Determine the (x, y) coordinate at the center of the cell enclosing the given text.  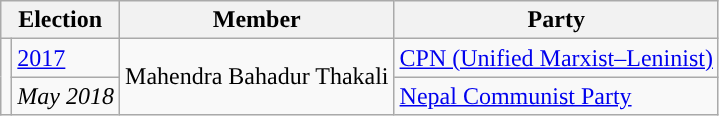
Member (258, 20)
Nepal Communist Party (556, 96)
CPN (Unified Marxist–Leninist) (556, 58)
Mahendra Bahadur Thakali (258, 77)
2017 (66, 58)
Party (556, 20)
May 2018 (66, 96)
Election (60, 20)
